Determine the [x, y] coordinate at the center of the cell enclosing the given text.  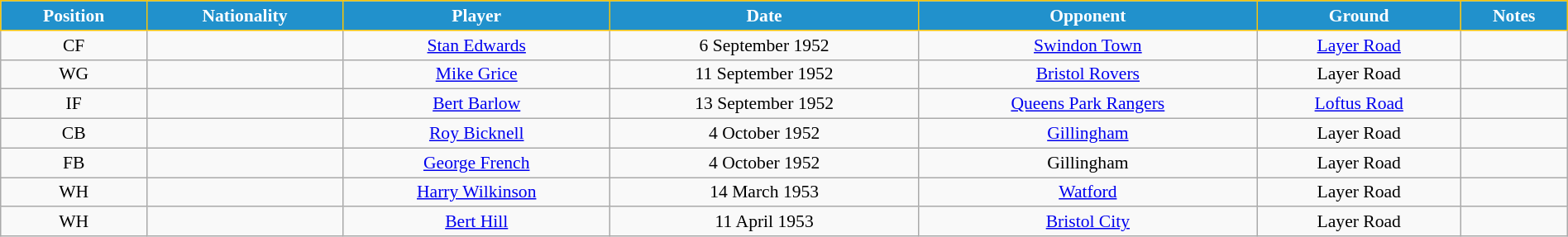
FB [74, 163]
CB [74, 134]
Notes [1513, 16]
13 September 1952 [764, 104]
Watford [1088, 192]
Ground [1359, 16]
IF [74, 104]
Position [74, 16]
WG [74, 74]
Stan Edwards [476, 45]
Opponent [1088, 16]
11 September 1952 [764, 74]
Loftus Road [1359, 104]
George French [476, 163]
Swindon Town [1088, 45]
Player [476, 16]
Bert Barlow [476, 104]
Bristol Rovers [1088, 74]
Queens Park Rangers [1088, 104]
14 March 1953 [764, 192]
Bert Hill [476, 222]
Nationality [245, 16]
Bristol City [1088, 222]
Roy Bicknell [476, 134]
Date [764, 16]
Harry Wilkinson [476, 192]
Mike Grice [476, 74]
6 September 1952 [764, 45]
CF [74, 45]
11 April 1953 [764, 222]
